Detect which cell encompasses the target text, then output its [X, Y] center coordinate. 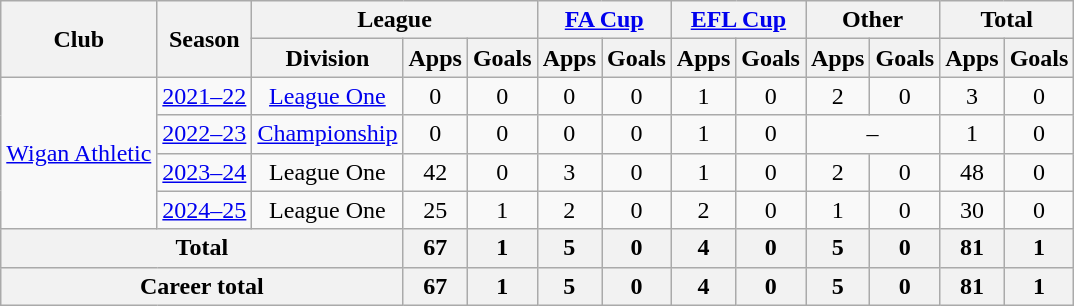
Season [204, 39]
30 [972, 210]
EFL Cup [738, 20]
FA Cup [604, 20]
2021–22 [204, 96]
25 [435, 210]
Division [328, 58]
48 [972, 172]
2022–23 [204, 134]
Other [873, 20]
2024–25 [204, 210]
Wigan Athletic [79, 153]
Club [79, 39]
42 [435, 172]
Championship [328, 134]
Career total [202, 286]
– [873, 134]
League [394, 20]
2023–24 [204, 172]
